For the text-containing cell, return its midpoint in (x, y) coordinate format. 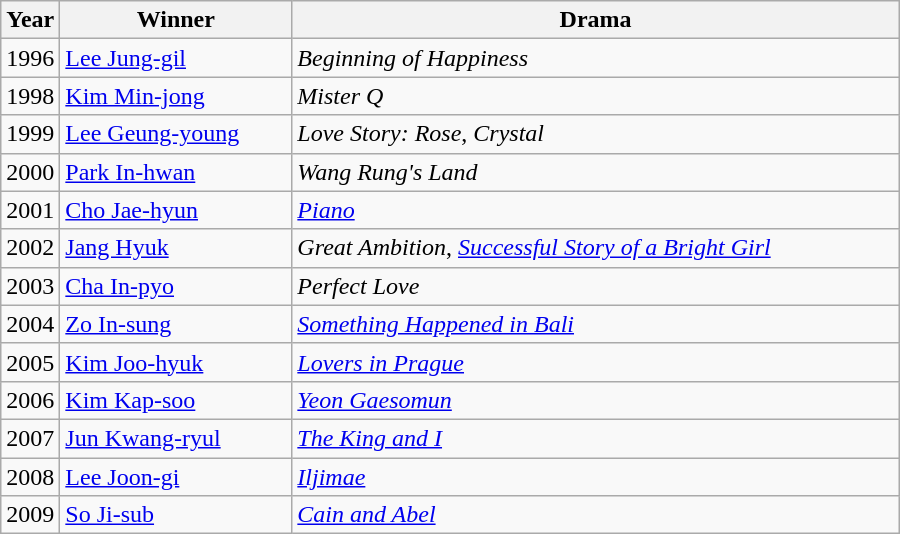
Kim Kap-soo (176, 400)
Cain and Abel (596, 515)
Piano (596, 210)
1999 (30, 134)
Drama (596, 20)
Mister Q (596, 96)
Yeon Gaesomun (596, 400)
Iljimae (596, 477)
Lee Joon-gi (176, 477)
Cha In-pyo (176, 286)
1998 (30, 96)
Beginning of Happiness (596, 58)
2004 (30, 324)
Lovers in Prague (596, 362)
2003 (30, 286)
1996 (30, 58)
Jun Kwang-ryul (176, 438)
Zo In-sung (176, 324)
Lee Jung-gil (176, 58)
Something Happened in Bali (596, 324)
2009 (30, 515)
2007 (30, 438)
Love Story: Rose, Crystal (596, 134)
2008 (30, 477)
The King and I (596, 438)
Wang Rung's Land (596, 172)
So Ji-sub (176, 515)
Winner (176, 20)
Kim Joo-hyuk (176, 362)
Park In-hwan (176, 172)
Jang Hyuk (176, 248)
Perfect Love (596, 286)
2000 (30, 172)
Cho Jae-hyun (176, 210)
2002 (30, 248)
Lee Geung-young (176, 134)
Year (30, 20)
2005 (30, 362)
Great Ambition, Successful Story of a Bright Girl (596, 248)
Kim Min-jong (176, 96)
2001 (30, 210)
2006 (30, 400)
